Capture the cell that displays the provided text and extract its (x, y) central coordinate. 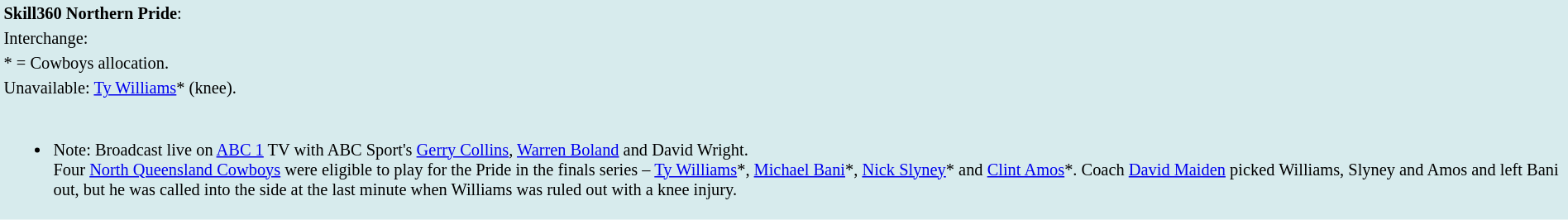
* = Cowboys allocation. (784, 63)
Interchange: (784, 38)
Skill360 Northern Pride: (784, 13)
Unavailable: Ty Williams* (knee). (784, 88)
